From the cell containing the given text, extract its center point as (X, Y) coordinate. 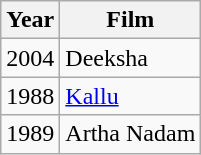
Film (130, 20)
Kallu (130, 96)
Year (30, 20)
2004 (30, 58)
1988 (30, 96)
1989 (30, 134)
Deeksha (130, 58)
Artha Nadam (130, 134)
